Capture the cell that displays the provided text and extract its (X, Y) central coordinate. 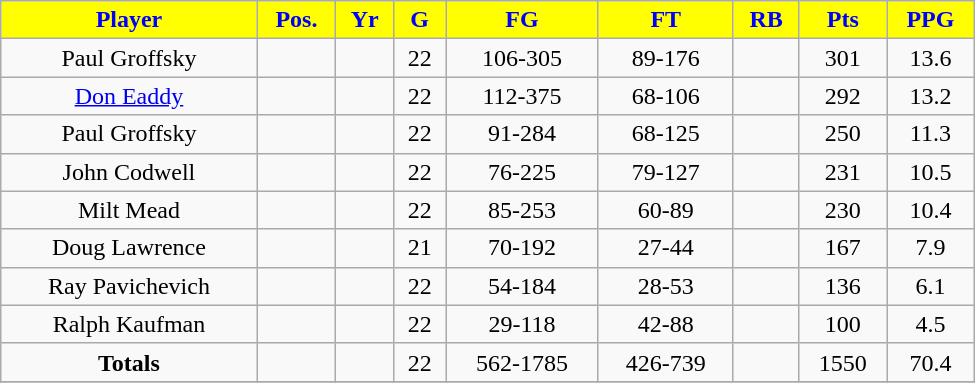
Milt Mead (129, 210)
231 (843, 172)
68-125 (666, 134)
Ray Pavichevich (129, 286)
1550 (843, 362)
60-89 (666, 210)
Pts (843, 20)
RB (766, 20)
10.5 (931, 172)
27-44 (666, 248)
106-305 (522, 58)
54-184 (522, 286)
FG (522, 20)
100 (843, 324)
Yr (365, 20)
68-106 (666, 96)
85-253 (522, 210)
Don Eaddy (129, 96)
Totals (129, 362)
Doug Lawrence (129, 248)
136 (843, 286)
70.4 (931, 362)
79-127 (666, 172)
70-192 (522, 248)
Pos. (296, 20)
Ralph Kaufman (129, 324)
10.4 (931, 210)
42-88 (666, 324)
28-53 (666, 286)
21 (420, 248)
4.5 (931, 324)
250 (843, 134)
230 (843, 210)
562-1785 (522, 362)
112-375 (522, 96)
89-176 (666, 58)
FT (666, 20)
Player (129, 20)
13.6 (931, 58)
91-284 (522, 134)
426-739 (666, 362)
13.2 (931, 96)
29-118 (522, 324)
G (420, 20)
PPG (931, 20)
76-225 (522, 172)
167 (843, 248)
6.1 (931, 286)
292 (843, 96)
John Codwell (129, 172)
7.9 (931, 248)
301 (843, 58)
11.3 (931, 134)
